For the text-containing cell, return its midpoint in [X, Y] coordinate format. 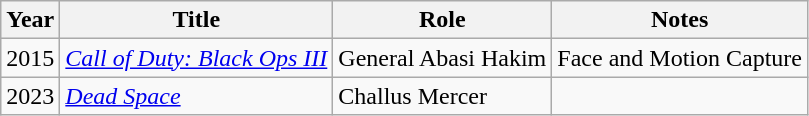
Role [442, 20]
Title [196, 20]
Face and Motion Capture [680, 58]
2023 [30, 96]
General Abasi Hakim [442, 58]
Call of Duty: Black Ops III [196, 58]
Notes [680, 20]
Challus Mercer [442, 96]
2015 [30, 58]
Dead Space [196, 96]
Year [30, 20]
